Extract the [X, Y] coordinate from the center of the cell holding the provided text.  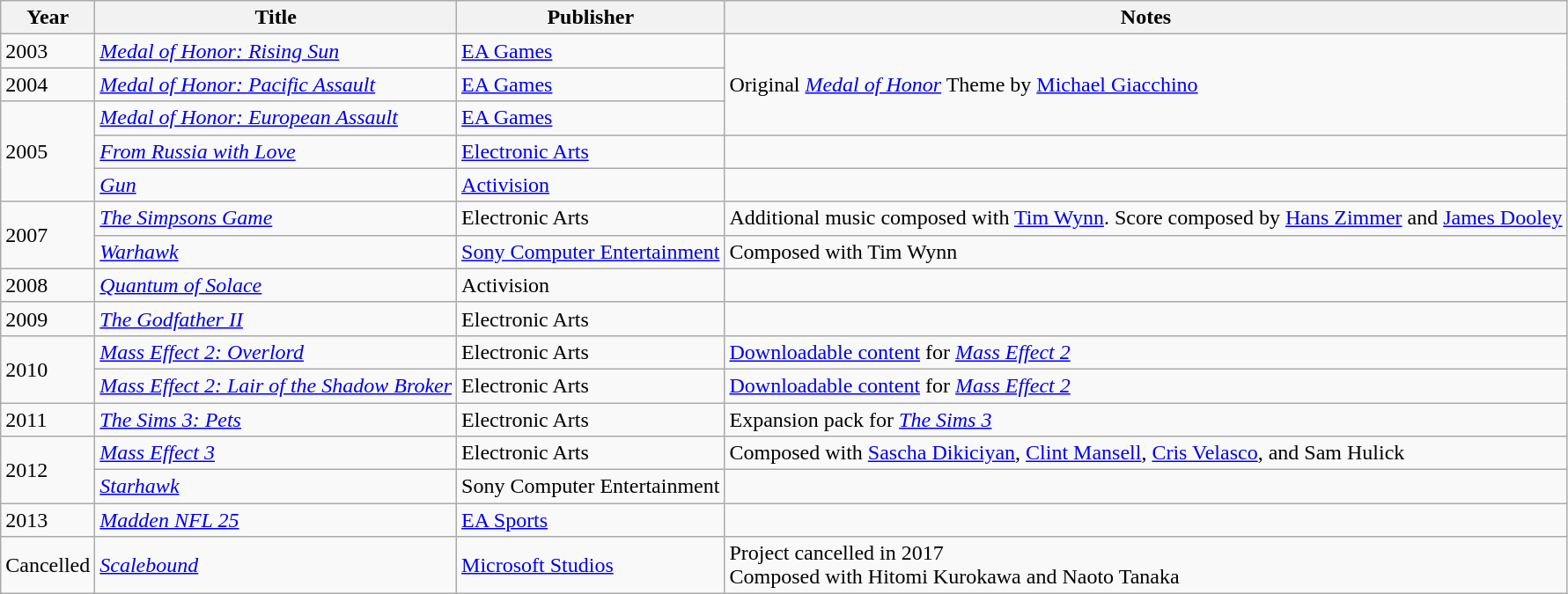
From Russia with Love [276, 151]
Quantum of Solace [276, 285]
2010 [48, 369]
Publisher [591, 18]
The Sims 3: Pets [276, 420]
Mass Effect 2: Lair of the Shadow Broker [276, 385]
2009 [48, 319]
Composed with Tim Wynn [1146, 252]
2007 [48, 235]
2011 [48, 420]
Project cancelled in 2017Composed with Hitomi Kurokawa and Naoto Tanaka [1146, 565]
Microsoft Studios [591, 565]
2005 [48, 151]
2004 [48, 84]
The Godfather II [276, 319]
Composed with Sascha Dikiciyan, Clint Mansell, Cris Velasco, and Sam Hulick [1146, 453]
2012 [48, 470]
Medal of Honor: Rising Sun [276, 51]
Year [48, 18]
EA Sports [591, 520]
Expansion pack for The Sims 3 [1146, 420]
Medal of Honor: European Assault [276, 118]
Mass Effect 2: Overlord [276, 352]
2003 [48, 51]
Madden NFL 25 [276, 520]
Cancelled [48, 565]
2008 [48, 285]
Title [276, 18]
Starhawk [276, 487]
2013 [48, 520]
Notes [1146, 18]
Medal of Honor: Pacific Assault [276, 84]
Additional music composed with Tim Wynn. Score composed by Hans Zimmer and James Dooley [1146, 218]
Original Medal of Honor Theme by Michael Giacchino [1146, 84]
The Simpsons Game [276, 218]
Mass Effect 3 [276, 453]
Gun [276, 185]
Scalebound [276, 565]
Warhawk [276, 252]
